Capture the cell that displays the provided text and extract its (X, Y) central coordinate. 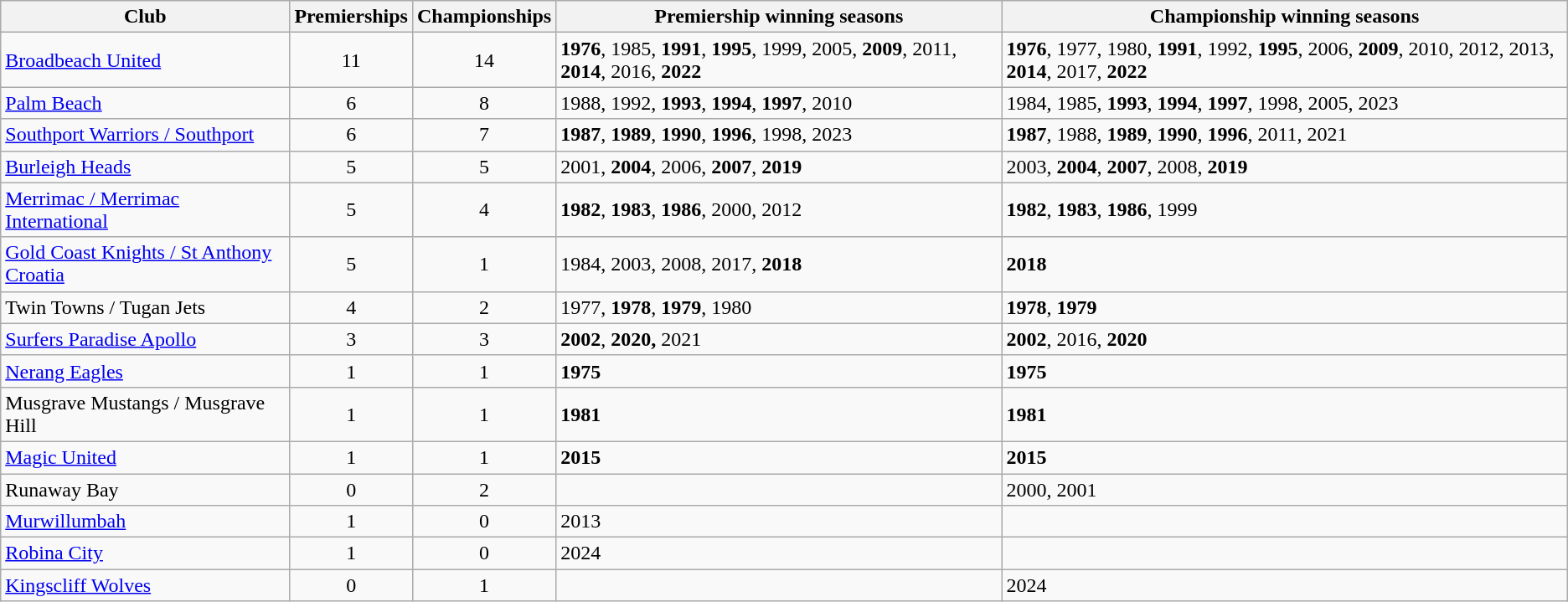
2018 (1285, 265)
Burleigh Heads (146, 167)
Broadbeach United (146, 60)
2013 (779, 522)
Musgrave Mustangs / Musgrave Hill (146, 414)
Kingscliff Wolves (146, 585)
Merrimac / Merrimac International (146, 209)
Runaway Bay (146, 490)
Championship winning seasons (1285, 17)
1982, 1983, 1986, 1999 (1285, 209)
Robina City (146, 553)
1976, 1977, 1980, 1991, 1992, 1995, 2006, 2009, 2010, 2012, 2013, 2014, 2017, 2022 (1285, 60)
1978, 1979 (1285, 307)
Gold Coast Knights / St Anthony Croatia (146, 265)
1984, 1985, 1993, 1994, 1997, 1998, 2005, 2023 (1285, 103)
Twin Towns / Tugan Jets (146, 307)
1976, 1985, 1991, 1995, 1999, 2005, 2009, 2011, 2014, 2016, 2022 (779, 60)
1987, 1989, 1990, 1996, 1998, 2023 (779, 135)
14 (484, 60)
7 (484, 135)
Championships (484, 17)
Southport Warriors / Southport (146, 135)
Premiership winning seasons (779, 17)
1977, 1978, 1979, 1980 (779, 307)
Surfers Paradise Apollo (146, 339)
Murwillumbah (146, 522)
Palm Beach (146, 103)
2001, 2004, 2006, 2007, 2019 (779, 167)
2003, 2004, 2007, 2008, 2019 (1285, 167)
1982, 1983, 1986, 2000, 2012 (779, 209)
8 (484, 103)
11 (352, 60)
2002, 2016, 2020 (1285, 339)
1988, 1992, 1993, 1994, 1997, 2010 (779, 103)
2000, 2001 (1285, 490)
Magic United (146, 457)
1984, 2003, 2008, 2017, 2018 (779, 265)
Premierships (352, 17)
2002, 2020, 2021 (779, 339)
Club (146, 17)
Nerang Eagles (146, 371)
1987, 1988, 1989, 1990, 1996, 2011, 2021 (1285, 135)
